Output the [x, y] coordinate of the center of the cell containing the given text.  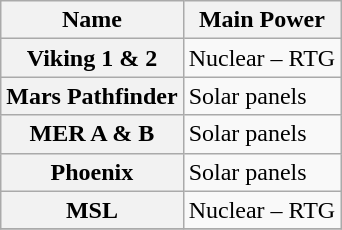
Mars Pathfinder [92, 96]
Main Power [262, 20]
Viking 1 & 2 [92, 58]
MER A & B [92, 134]
Name [92, 20]
Phoenix [92, 172]
MSL [92, 210]
